Extract the (X, Y) coordinate from the center of the cell holding the provided text.  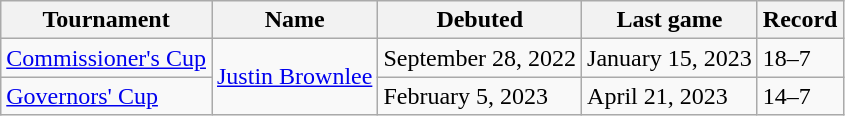
Commissioner's Cup (106, 58)
Debuted (480, 20)
14–7 (800, 96)
Tournament (106, 20)
18–7 (800, 58)
January 15, 2023 (670, 58)
Record (800, 20)
September 28, 2022 (480, 58)
Governors' Cup (106, 96)
Name (295, 20)
Justin Brownlee (295, 77)
April 21, 2023 (670, 96)
February 5, 2023 (480, 96)
Last game (670, 20)
